Return the (X, Y) coordinate for the center point of the cell that contains the specified text.  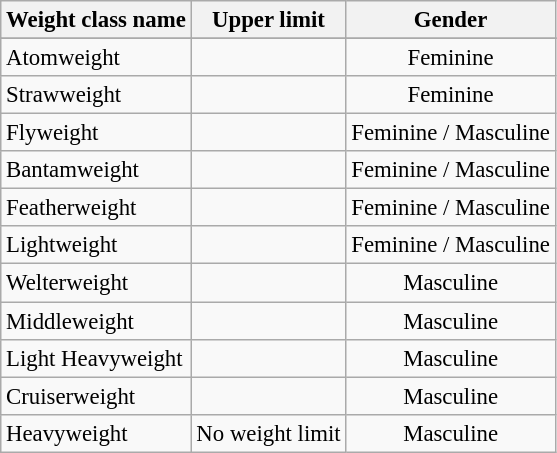
Featherweight (96, 208)
Flyweight (96, 133)
Light Heavyweight (96, 358)
Upper limit (268, 20)
Cruiserweight (96, 396)
Heavyweight (96, 433)
Strawweight (96, 95)
No weight limit (268, 433)
Weight class name (96, 20)
Welterweight (96, 283)
Atomweight (96, 58)
Middleweight (96, 321)
Gender (450, 20)
Bantamweight (96, 170)
Lightweight (96, 245)
